From the cell containing the given text, extract its center point as (X, Y) coordinate. 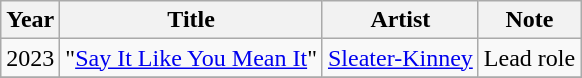
Artist (400, 20)
Note (529, 20)
Sleater-Kinney (400, 58)
Title (192, 20)
2023 (30, 58)
Year (30, 20)
Lead role (529, 58)
"Say It Like You Mean It" (192, 58)
